Return [x, y] of the center of cell containing provided text 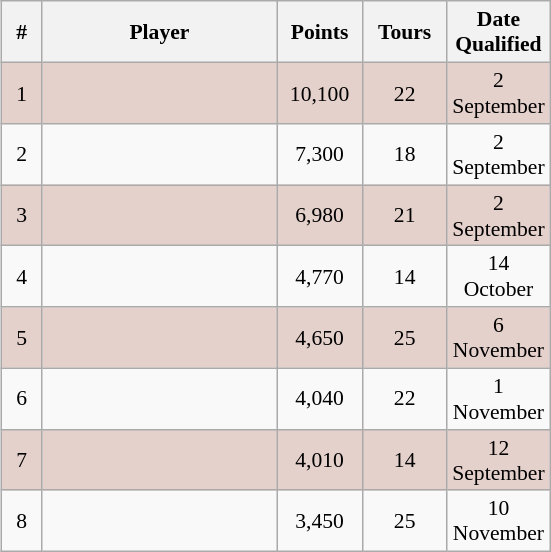
8 [22, 520]
# [22, 32]
Tours [404, 32]
18 [404, 154]
10,100 [320, 92]
3 [22, 216]
4,040 [320, 398]
21 [404, 216]
6 November [498, 338]
5 [22, 338]
Player [160, 32]
6 [22, 398]
1 [22, 92]
1 November [498, 398]
10 November [498, 520]
Points [320, 32]
12 September [498, 460]
4 [22, 276]
Date Qualified [498, 32]
7 [22, 460]
4,650 [320, 338]
4,010 [320, 460]
14 October [498, 276]
3,450 [320, 520]
4,770 [320, 276]
6,980 [320, 216]
7,300 [320, 154]
2 [22, 154]
